For the text-containing cell, return its midpoint in (x, y) coordinate format. 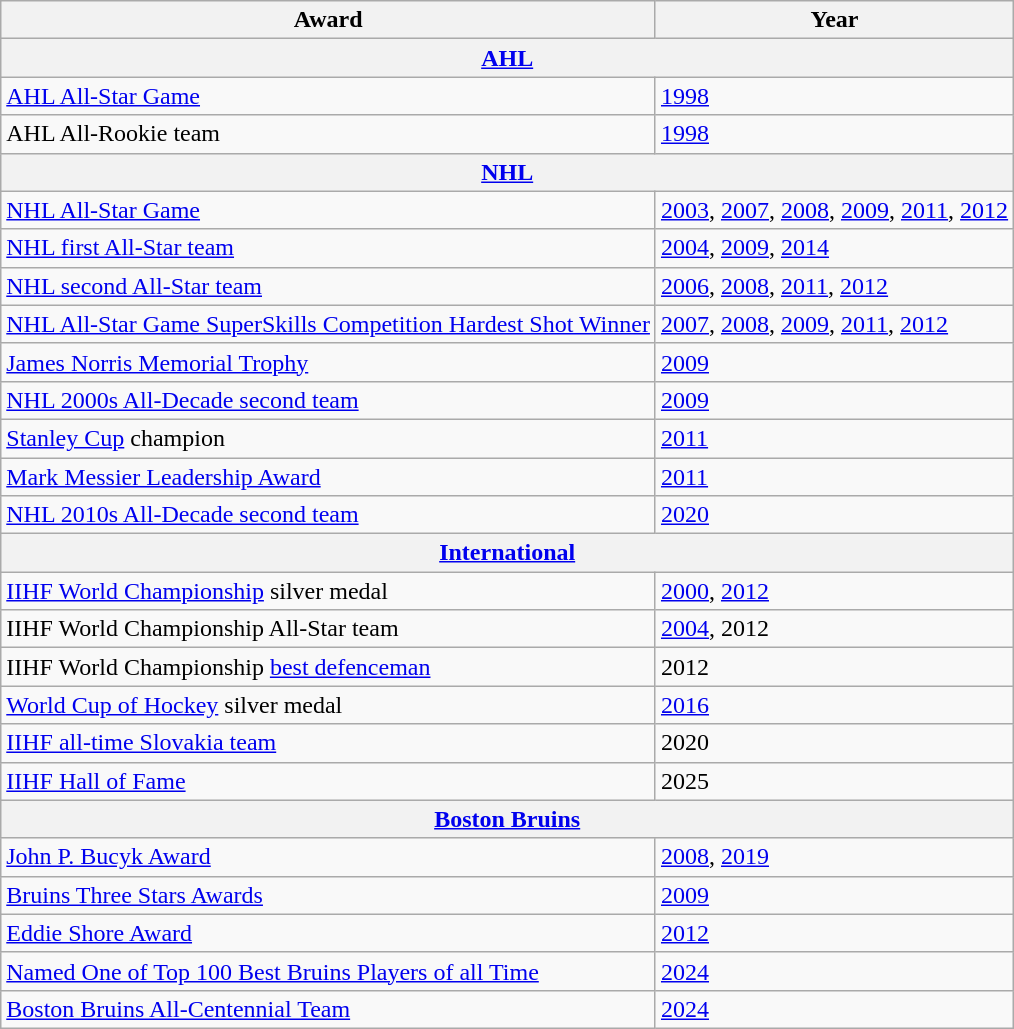
John P. Bucyk Award (328, 857)
AHL (508, 58)
NHL All-Star Game SuperSkills Competition Hardest Shot Winner (328, 324)
2025 (834, 781)
2007, 2008, 2009, 2011, 2012 (834, 324)
IIHF all-time Slovakia team (328, 743)
Year (834, 20)
Boston Bruins All-Centennial Team (328, 1009)
Eddie Shore Award (328, 933)
International (508, 553)
IIHF World Championship best defenceman (328, 667)
NHL 2000s All-Decade second team (328, 400)
Award (328, 20)
NHL (508, 172)
Stanley Cup champion (328, 438)
Bruins Three Stars Awards (328, 895)
2004, 2012 (834, 629)
James Norris Memorial Trophy (328, 362)
IIHF World Championship All-Star team (328, 629)
NHL first All-Star team (328, 248)
AHL All-Rookie team (328, 134)
NHL All-Star Game (328, 210)
Mark Messier Leadership Award (328, 477)
AHL All-Star Game (328, 96)
2016 (834, 705)
Boston Bruins (508, 819)
2000, 2012 (834, 591)
IIHF Hall of Fame (328, 781)
NHL second All-Star team (328, 286)
2004, 2009, 2014 (834, 248)
2008, 2019 (834, 857)
2003, 2007, 2008, 2009, 2011, 2012 (834, 210)
IIHF World Championship silver medal (328, 591)
World Cup of Hockey silver medal (328, 705)
NHL 2010s All-Decade second team (328, 515)
2006, 2008, 2011, 2012 (834, 286)
Named One of Top 100 Best Bruins Players of all Time (328, 971)
